Locate the cell with the specified text and output its [x, y] center coordinate. 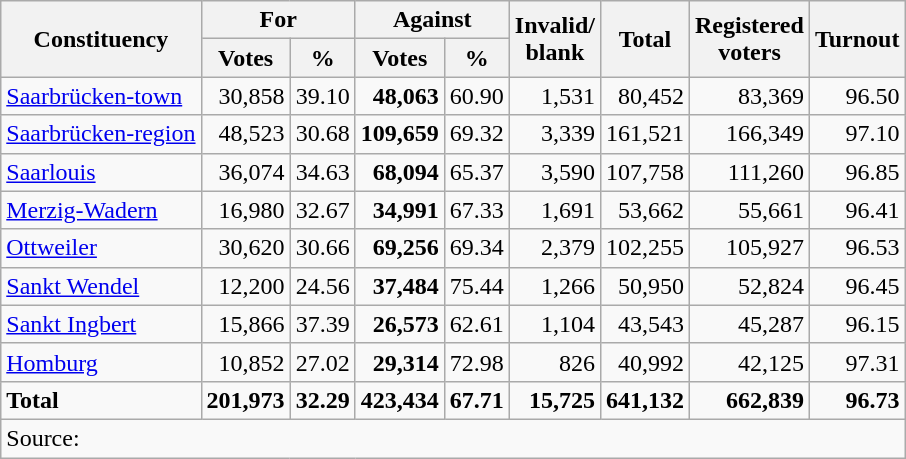
45,287 [749, 324]
55,661 [749, 210]
105,927 [749, 248]
Merzig-Wadern [101, 210]
Ottweiler [101, 248]
96.73 [857, 400]
107,758 [644, 172]
69.34 [476, 248]
67.33 [476, 210]
97.10 [857, 134]
96.53 [857, 248]
201,973 [246, 400]
75.44 [476, 286]
39.10 [322, 96]
96.45 [857, 286]
97.31 [857, 362]
Sankt Ingbert [101, 324]
60.90 [476, 96]
111,260 [749, 172]
96.41 [857, 210]
36,074 [246, 172]
3,339 [554, 134]
62.61 [476, 324]
96.15 [857, 324]
Turnout [857, 39]
Homburg [101, 362]
1,104 [554, 324]
15,725 [554, 400]
Saarbrücken-town [101, 96]
48,063 [400, 96]
12,200 [246, 286]
Constituency [101, 39]
50,950 [644, 286]
30.66 [322, 248]
16,980 [246, 210]
68,094 [400, 172]
32.29 [322, 400]
Source: [453, 438]
662,839 [749, 400]
166,349 [749, 134]
Saarlouis [101, 172]
48,523 [246, 134]
37,484 [400, 286]
34.63 [322, 172]
Invalid/blank [554, 39]
43,543 [644, 324]
826 [554, 362]
161,521 [644, 134]
96.85 [857, 172]
80,452 [644, 96]
32.67 [322, 210]
1,691 [554, 210]
Sankt Wendel [101, 286]
24.56 [322, 286]
30,858 [246, 96]
26,573 [400, 324]
53,662 [644, 210]
641,132 [644, 400]
Registeredvoters [749, 39]
102,255 [644, 248]
34,991 [400, 210]
30,620 [246, 248]
Saarbrücken-region [101, 134]
10,852 [246, 362]
65.37 [476, 172]
109,659 [400, 134]
15,866 [246, 324]
30.68 [322, 134]
67.71 [476, 400]
Against [432, 20]
37.39 [322, 324]
29,314 [400, 362]
For [278, 20]
27.02 [322, 362]
96.50 [857, 96]
69.32 [476, 134]
40,992 [644, 362]
42,125 [749, 362]
72.98 [476, 362]
423,434 [400, 400]
1,266 [554, 286]
2,379 [554, 248]
69,256 [400, 248]
83,369 [749, 96]
1,531 [554, 96]
3,590 [554, 172]
52,824 [749, 286]
